Detect which cell encompasses the target text, then output its [X, Y] center coordinate. 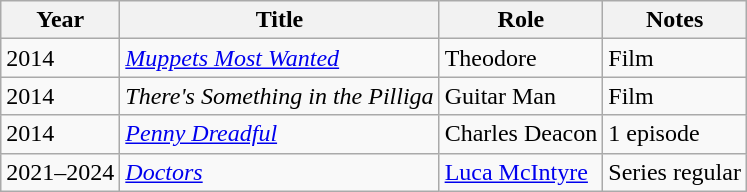
Guitar Man [521, 96]
Theodore [521, 58]
1 episode [675, 134]
Doctors [280, 172]
Charles Deacon [521, 134]
Title [280, 20]
2021–2024 [60, 172]
Year [60, 20]
Penny Dreadful [280, 134]
Luca McIntyre [521, 172]
Role [521, 20]
Notes [675, 20]
Muppets Most Wanted [280, 58]
Series regular [675, 172]
There's Something in the Pilliga [280, 96]
